For the text-containing cell, return its midpoint in (x, y) coordinate format. 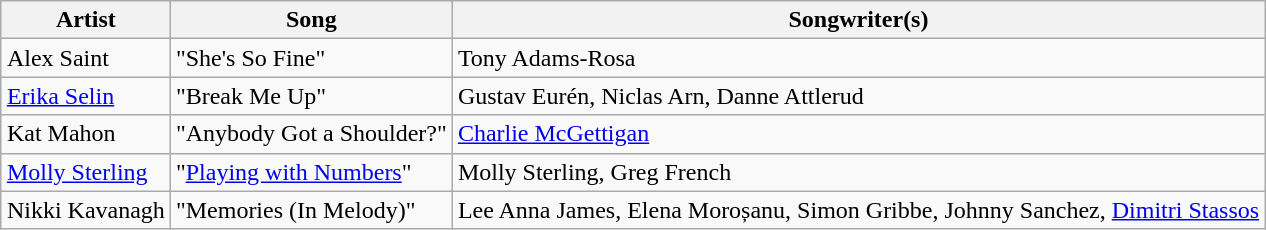
"Break Me Up" (311, 96)
Artist (86, 20)
Alex Saint (86, 58)
Tony Adams-Rosa (858, 58)
Lee Anna James, Elena Moroșanu, Simon Gribbe, Johnny Sanchez, Dimitri Stassos (858, 210)
"Anybody Got a Shoulder?" (311, 134)
Erika Selin (86, 96)
Nikki Kavanagh (86, 210)
Song (311, 20)
"She's So Fine" (311, 58)
Gustav Eurén, Niclas Arn, Danne Attlerud (858, 96)
"Playing with Numbers" (311, 172)
Kat Mahon (86, 134)
"Memories (In Melody)" (311, 210)
Songwriter(s) (858, 20)
Molly Sterling (86, 172)
Charlie McGettigan (858, 134)
Molly Sterling, Greg French (858, 172)
